Detect which cell encompasses the target text, then output its (X, Y) center coordinate. 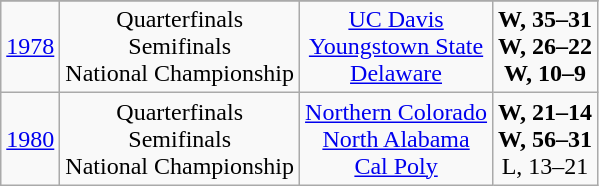
W, 35–31W, 26–22W, 10–9 (546, 47)
1980 (30, 139)
Northern ColoradoNorth AlabamaCal Poly (396, 139)
1978 (30, 47)
UC DavisYoungstown StateDelaware (396, 47)
W, 21–14W, 56–31L, 13–21 (546, 139)
